For the text-containing cell, return its midpoint in (X, Y) coordinate format. 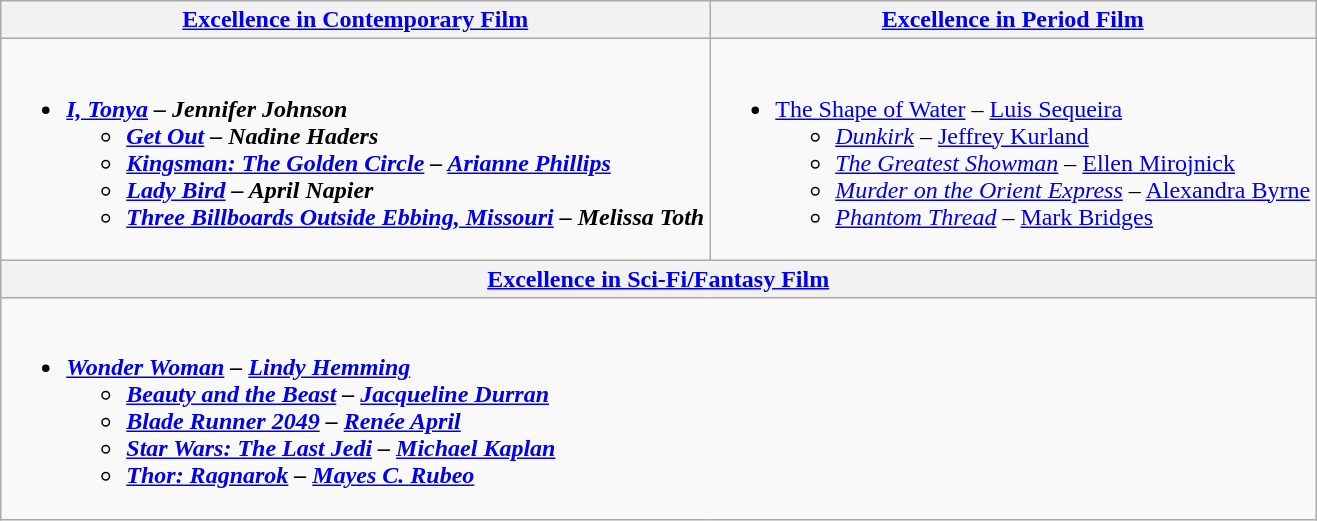
Excellence in Sci-Fi/Fantasy Film (658, 279)
Excellence in Period Film (1013, 20)
Excellence in Contemporary Film (356, 20)
